Provide the (x, y) coordinate of the cell's center where the given text is located.  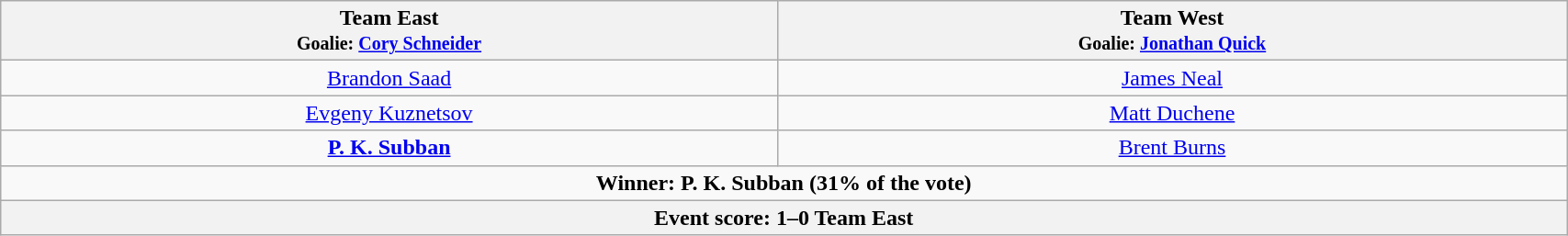
Matt Duchene (1172, 113)
Brent Burns (1172, 148)
Event score: 1–0 Team East (784, 218)
Evgeny Kuznetsov (389, 113)
Team East Goalie: Cory Schneider (389, 31)
James Neal (1172, 78)
Brandon Saad (389, 78)
Team West Goalie: Jonathan Quick (1172, 31)
Winner: P. K. Subban (31% of the vote) (784, 183)
P. K. Subban (389, 148)
